From the cell containing the given text, extract its center point as [X, Y] coordinate. 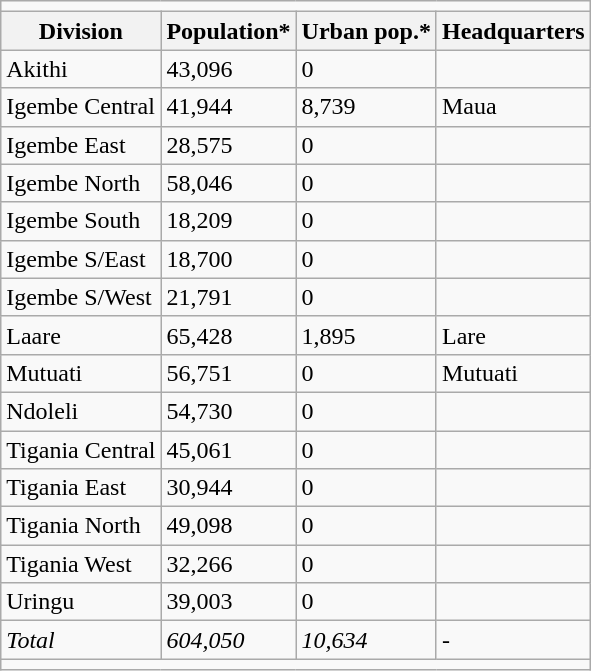
Uringu [81, 602]
Lare [513, 335]
43,096 [228, 69]
41,944 [228, 107]
Ndoleli [81, 411]
Headquarters [513, 31]
58,046 [228, 183]
30,944 [228, 488]
Division [81, 31]
18,209 [228, 221]
Laare [81, 335]
Total [81, 640]
- [513, 640]
32,266 [228, 564]
Igembe Central [81, 107]
Igembe S/East [81, 259]
28,575 [228, 145]
Igembe East [81, 145]
Urban pop.* [366, 31]
39,003 [228, 602]
Igembe South [81, 221]
Igembe North [81, 183]
Tigania North [81, 526]
Tigania Central [81, 449]
Maua [513, 107]
8,739 [366, 107]
Tigania East [81, 488]
21,791 [228, 297]
45,061 [228, 449]
Tigania West [81, 564]
54,730 [228, 411]
604,050 [228, 640]
Akithi [81, 69]
49,098 [228, 526]
56,751 [228, 373]
Igembe S/West [81, 297]
18,700 [228, 259]
1,895 [366, 335]
Population* [228, 31]
65,428 [228, 335]
10,634 [366, 640]
